For the text-containing cell, return its midpoint in [x, y] coordinate format. 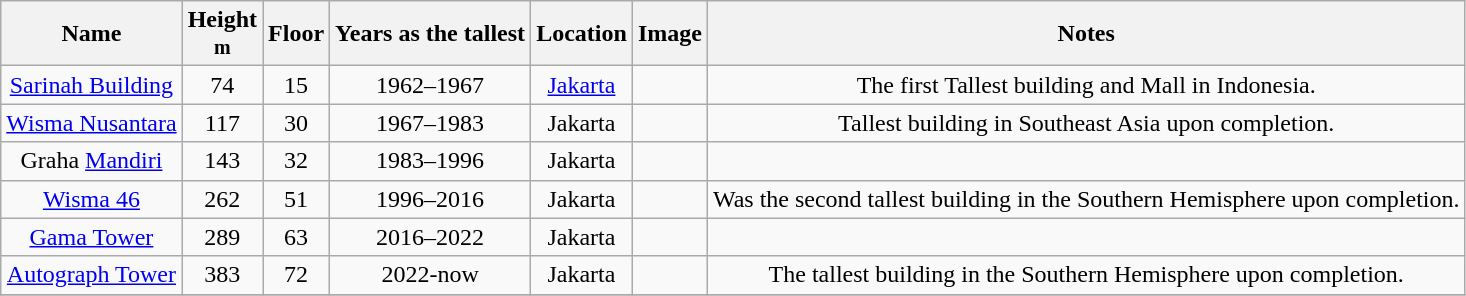
Wisma Nusantara [92, 123]
Heightm [222, 34]
32 [296, 161]
Sarinah Building [92, 85]
Notes [1086, 34]
Wisma 46 [92, 199]
Floor [296, 34]
Was the second tallest building in the Southern Hemisphere upon completion. [1086, 199]
74 [222, 85]
2016–2022 [430, 237]
51 [296, 199]
1962–1967 [430, 85]
Image [670, 34]
Gama Tower [92, 237]
2022-now [430, 275]
Tallest building in Southeast Asia upon completion. [1086, 123]
15 [296, 85]
The first Tallest building and Mall in Indonesia. [1086, 85]
1996–2016 [430, 199]
117 [222, 123]
Location [582, 34]
Graha Mandiri [92, 161]
262 [222, 199]
1983–1996 [430, 161]
143 [222, 161]
Autograph Tower [92, 275]
289 [222, 237]
30 [296, 123]
72 [296, 275]
Name [92, 34]
1967–1983 [430, 123]
The tallest building in the Southern Hemisphere upon completion. [1086, 275]
63 [296, 237]
383 [222, 275]
Years as the tallest [430, 34]
